Pinpoint the cell where the given text exists, returning its (x, y) midpoint coordinate. 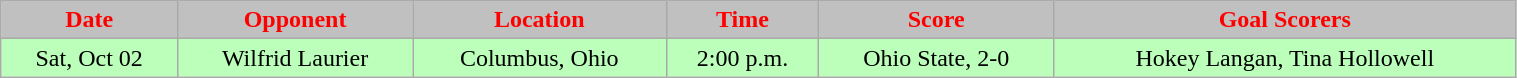
Location (540, 20)
2:00 p.m. (742, 58)
Time (742, 20)
Wilfrid Laurier (296, 58)
Hokey Langan, Tina Hollowell (1284, 58)
Opponent (296, 20)
Sat, Oct 02 (90, 58)
Date (90, 20)
Score (936, 20)
Goal Scorers (1284, 20)
Ohio State, 2-0 (936, 58)
Columbus, Ohio (540, 58)
